Identify which cell holds the provided text, then report its [X, Y] central coordinate. 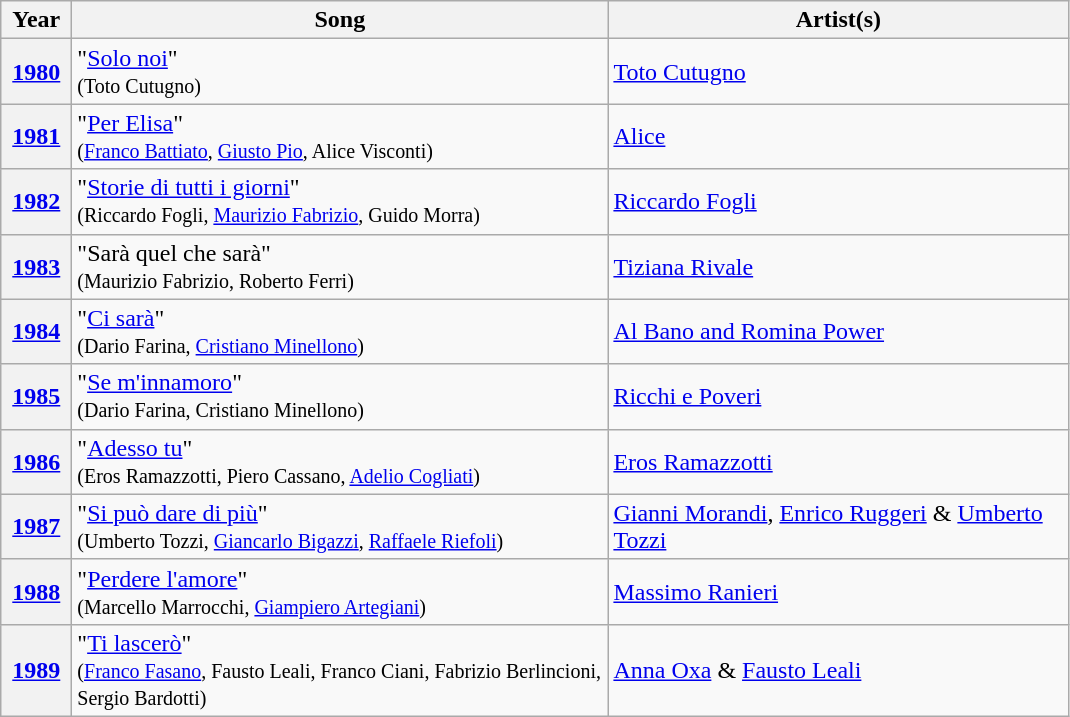
1988 [36, 592]
1989 [36, 670]
"Sarà quel che sarà"(Maurizio Fabrizio, Roberto Ferri) [340, 266]
Gianni Morandi, Enrico Ruggeri & Umberto Tozzi [838, 526]
"Storie di tutti i giorni"(Riccardo Fogli, Maurizio Fabrizio, Guido Morra) [340, 202]
"Se m'innamoro"(Dario Farina, Cristiano Minellono) [340, 396]
Toto Cutugno [838, 72]
Al Bano and Romina Power [838, 332]
"Per Elisa"(Franco Battiato, Giusto Pio, Alice Visconti) [340, 136]
Eros Ramazzotti [838, 462]
"Solo noi"(Toto Cutugno) [340, 72]
1981 [36, 136]
1987 [36, 526]
Alice [838, 136]
Massimo Ranieri [838, 592]
1985 [36, 396]
Tiziana Rivale [838, 266]
"Adesso tu"(Eros Ramazzotti, Piero Cassano, Adelio Cogliati) [340, 462]
1983 [36, 266]
Anna Oxa & Fausto Leali [838, 670]
"Ti lascerò"(Franco Fasano, Fausto Leali, Franco Ciani, Fabrizio Berlincioni, Sergio Bardotti) [340, 670]
"Perdere l'amore"(Marcello Marrocchi, Giampiero Artegiani) [340, 592]
1980 [36, 72]
Riccardo Fogli [838, 202]
1984 [36, 332]
Artist(s) [838, 20]
Year [36, 20]
Ricchi e Poveri [838, 396]
"Ci sarà"(Dario Farina, Cristiano Minellono) [340, 332]
Song [340, 20]
"Si può dare di più"(Umberto Tozzi, Giancarlo Bigazzi, Raffaele Riefoli) [340, 526]
1982 [36, 202]
1986 [36, 462]
